For the text-containing cell, return its midpoint in (x, y) coordinate format. 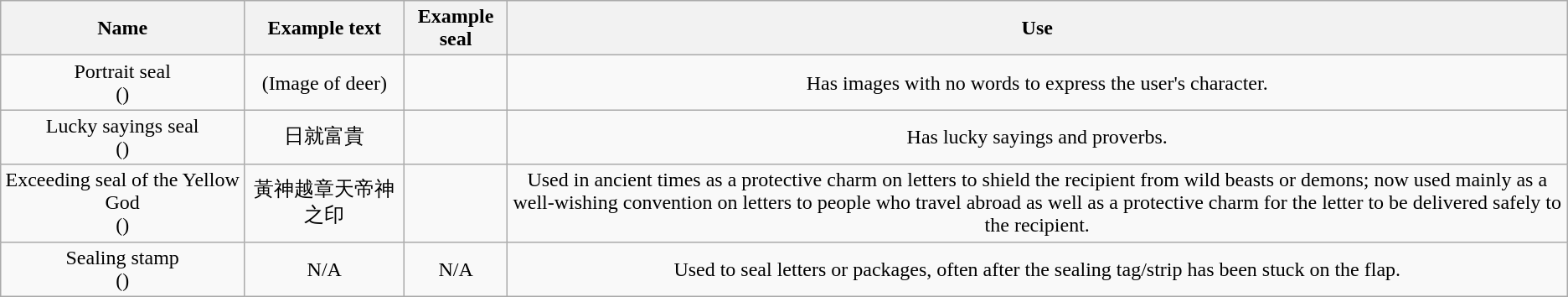
Exceeding seal of the Yellow God() (122, 203)
Example text (325, 29)
Portrait seal() (122, 82)
Used to seal letters or packages, often after the sealing tag/strip has been stuck on the flap. (1037, 268)
Use (1037, 29)
(Image of deer) (325, 82)
日就富貴 (325, 138)
黃神越章天帝神之印 (325, 203)
Has lucky sayings and proverbs. (1037, 138)
Example seal (456, 29)
Sealing stamp() (122, 268)
Lucky sayings seal() (122, 138)
Name (122, 29)
Has images with no words to express the user's character. (1037, 82)
